Identify which cell holds the provided text, then report its [x, y] central coordinate. 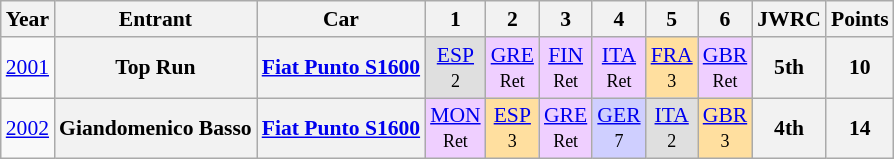
1 [456, 19]
6 [726, 19]
Car [341, 19]
Top Run [156, 68]
5th [789, 68]
JWRC [789, 19]
Points [860, 19]
GBR3 [726, 128]
2 [512, 19]
ITA2 [672, 128]
3 [566, 19]
GER7 [618, 128]
4 [618, 19]
Entrant [156, 19]
GBRRet [726, 68]
Year [28, 19]
FRA3 [672, 68]
Giandomenico Basso [156, 128]
ESP3 [512, 128]
ITARet [618, 68]
FINRet [566, 68]
2002 [28, 128]
14 [860, 128]
MONRet [456, 128]
ESP2 [456, 68]
5 [672, 19]
4th [789, 128]
2001 [28, 68]
10 [860, 68]
